Locate the cell with the specified text and output its (x, y) center coordinate. 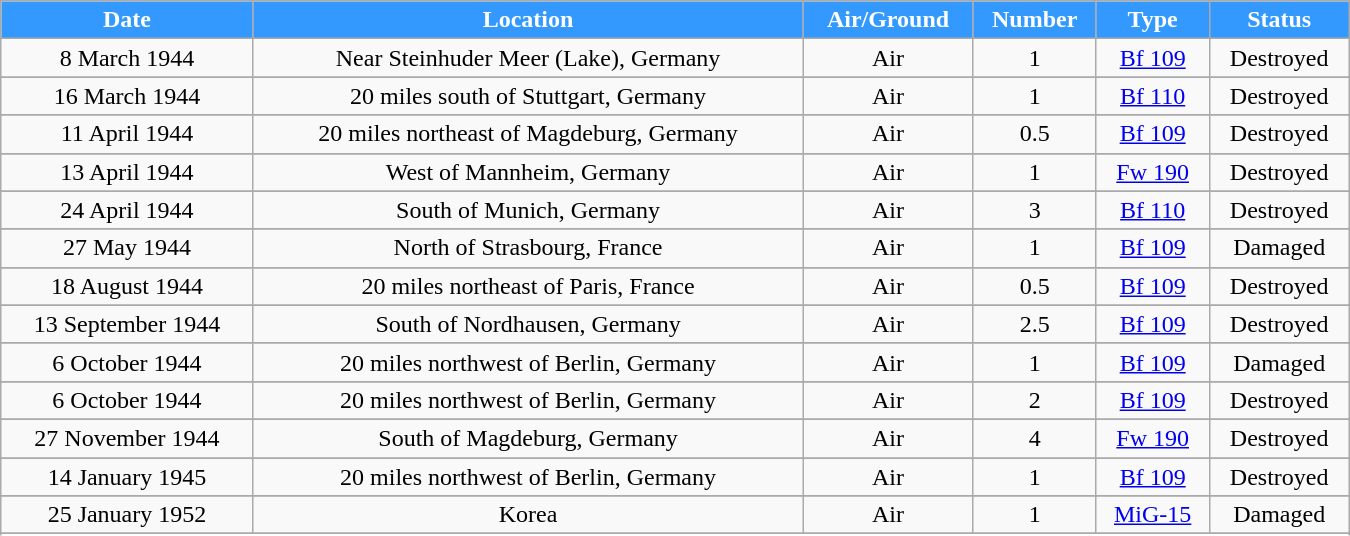
20 miles northeast of Magdeburg, Germany (528, 134)
25 January 1952 (127, 515)
2 (1034, 400)
14 January 1945 (127, 477)
3 (1034, 210)
Air/Ground (888, 20)
4 (1034, 438)
16 March 1944 (127, 96)
Number (1034, 20)
Near Steinhuder Meer (Lake), Germany (528, 58)
South of Magdeburg, Germany (528, 438)
Location (528, 20)
20 miles northeast of Paris, France (528, 286)
20 miles south of Stuttgart, Germany (528, 96)
13 September 1944 (127, 324)
24 April 1944 (127, 210)
Date (127, 20)
MiG-15 (1152, 515)
Korea (528, 515)
2.5 (1034, 324)
North of Strasbourg, France (528, 248)
South of Munich, Germany (528, 210)
Status (1279, 20)
Type (1152, 20)
13 April 1944 (127, 172)
West of Mannheim, Germany (528, 172)
South of Nordhausen, Germany (528, 324)
27 November 1944 (127, 438)
8 March 1944 (127, 58)
18 August 1944 (127, 286)
11 April 1944 (127, 134)
27 May 1944 (127, 248)
